Output the [x, y] coordinate of the center of the cell containing the given text.  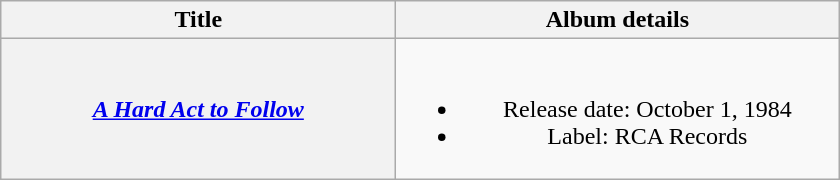
Release date: October 1, 1984Label: RCA Records [618, 109]
Title [198, 20]
A Hard Act to Follow [198, 109]
Album details [618, 20]
